Detect which cell encompasses the target text, then output its (X, Y) center coordinate. 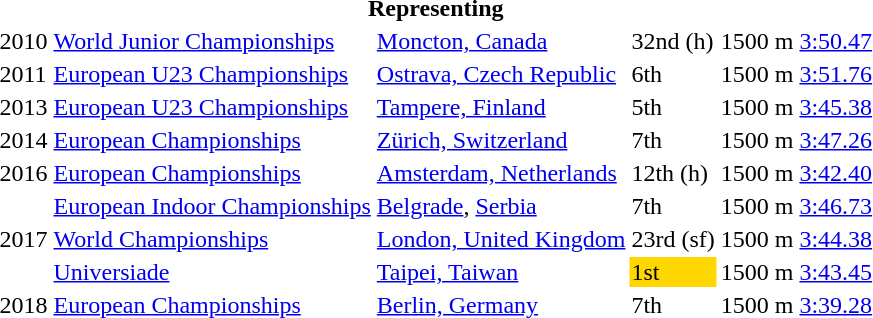
World Championships (212, 239)
32nd (h) (673, 41)
Universiade (212, 272)
Amsterdam, Netherlands (501, 173)
London, United Kingdom (501, 239)
Zürich, Switzerland (501, 140)
Moncton, Canada (501, 41)
Ostrava, Czech Republic (501, 74)
World Junior Championships (212, 41)
1st (673, 272)
European Indoor Championships (212, 206)
5th (673, 107)
Taipei, Taiwan (501, 272)
6th (673, 74)
12th (h) (673, 173)
Tampere, Finland (501, 107)
Belgrade, Serbia (501, 206)
23rd (sf) (673, 239)
